Scan for the cell matching the given text and deliver its (x, y) coordinate at center. 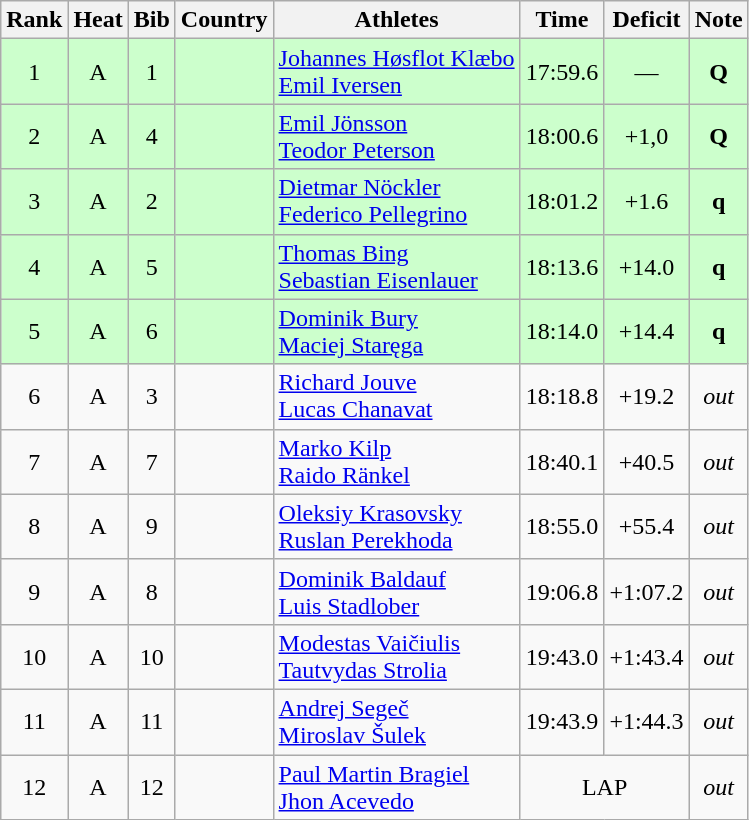
18:18.8 (562, 396)
Dietmar NöcklerFederico Pellegrino (396, 202)
Deficit (646, 20)
+19.2 (646, 396)
+55.4 (646, 526)
— (646, 72)
Marko KilpRaido Ränkel (396, 462)
Andrej SegečMiroslav Šulek (396, 722)
18:13.6 (562, 266)
Heat (98, 20)
Oleksiy KrasovskyRuslan Perekhoda (396, 526)
+1:43.4 (646, 656)
Note (718, 20)
LAP (604, 786)
19:06.8 (562, 592)
+1,0 (646, 136)
19:43.9 (562, 722)
Johannes Høsflot KlæboEmil Iversen (396, 72)
17:59.6 (562, 72)
Dominik BaldaufLuis Stadlober (396, 592)
+1.6 (646, 202)
Emil JönssonTeodor Peterson (396, 136)
18:55.0 (562, 526)
+14.4 (646, 332)
Paul Martin BragielJhon Acevedo (396, 786)
19:43.0 (562, 656)
Country (224, 20)
Time (562, 20)
+1:07.2 (646, 592)
Thomas BingSebastian Eisenlauer (396, 266)
Modestas VaičiulisTautvydas Strolia (396, 656)
+1:44.3 (646, 722)
18:40.1 (562, 462)
18:14.0 (562, 332)
18:00.6 (562, 136)
Dominik BuryMaciej Staręga (396, 332)
+40.5 (646, 462)
Athletes (396, 20)
Bib (152, 20)
+14.0 (646, 266)
Rank (34, 20)
18:01.2 (562, 202)
Richard JouveLucas Chanavat (396, 396)
